Locate the cell with the specified text and output its (X, Y) center coordinate. 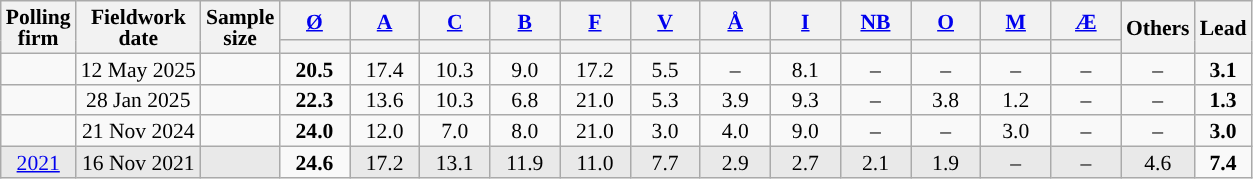
I (805, 20)
Lead (1224, 27)
2021 (38, 162)
4.0 (735, 132)
11.0 (595, 162)
V (665, 20)
Samplesize (240, 27)
16 Nov 2021 (138, 162)
4.6 (1158, 162)
8.1 (805, 68)
7.7 (665, 162)
NB (875, 20)
3.9 (735, 100)
22.3 (314, 100)
21 Nov 2024 (138, 132)
20.5 (314, 68)
5.3 (665, 100)
3.8 (946, 100)
17.4 (385, 68)
2.7 (805, 162)
1.3 (1224, 100)
7.0 (455, 132)
Ø (314, 20)
2.9 (735, 162)
13.6 (385, 100)
28 Jan 2025 (138, 100)
A (385, 20)
24.0 (314, 132)
13.1 (455, 162)
12.0 (385, 132)
F (595, 20)
3.1 (1224, 68)
12 May 2025 (138, 68)
9.3 (805, 100)
5.5 (665, 68)
Pollingfirm (38, 27)
1.9 (946, 162)
8.0 (525, 132)
7.4 (1224, 162)
24.6 (314, 162)
1.2 (1016, 100)
Fieldworkdate (138, 27)
Others (1158, 27)
B (525, 20)
C (455, 20)
Æ (1086, 20)
O (946, 20)
11.9 (525, 162)
2.1 (875, 162)
Å (735, 20)
M (1016, 20)
6.8 (525, 100)
